Capture the cell that displays the provided text and extract its (x, y) central coordinate. 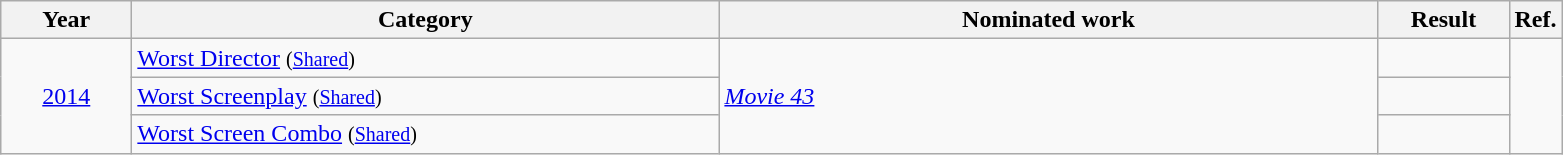
Nominated work (1048, 20)
Worst Director (Shared) (426, 58)
Worst Screen Combo (Shared) (426, 134)
2014 (66, 96)
Movie 43 (1048, 96)
Ref. (1536, 20)
Worst Screenplay (Shared) (426, 96)
Result (1444, 20)
Category (426, 20)
Year (66, 20)
